Determine the (X, Y) coordinate at the center of the cell enclosing the given text.  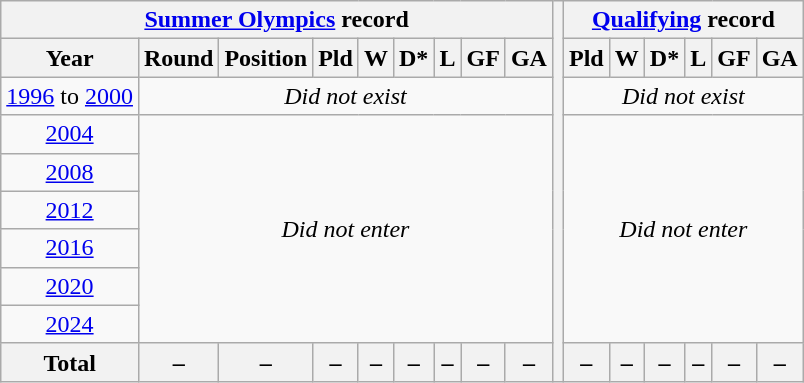
2012 (70, 210)
2020 (70, 286)
1996 to 2000 (70, 96)
Qualifying record (683, 20)
2016 (70, 248)
Round (178, 58)
Total (70, 362)
Summer Olympics record (277, 20)
2004 (70, 134)
2024 (70, 324)
2008 (70, 172)
Year (70, 58)
Position (266, 58)
